Provide the [x, y] coordinate of the cell's center where the given text is located.  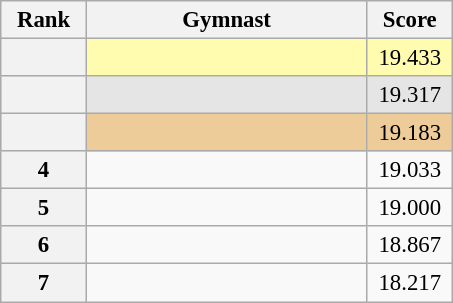
Gymnast [226, 20]
Rank [44, 20]
19.183 [410, 133]
19.317 [410, 95]
7 [44, 283]
18.217 [410, 283]
5 [44, 208]
6 [44, 245]
Score [410, 20]
19.033 [410, 170]
4 [44, 170]
19.433 [410, 58]
18.867 [410, 245]
19.000 [410, 208]
